Return (x, y) of the center of cell containing provided text 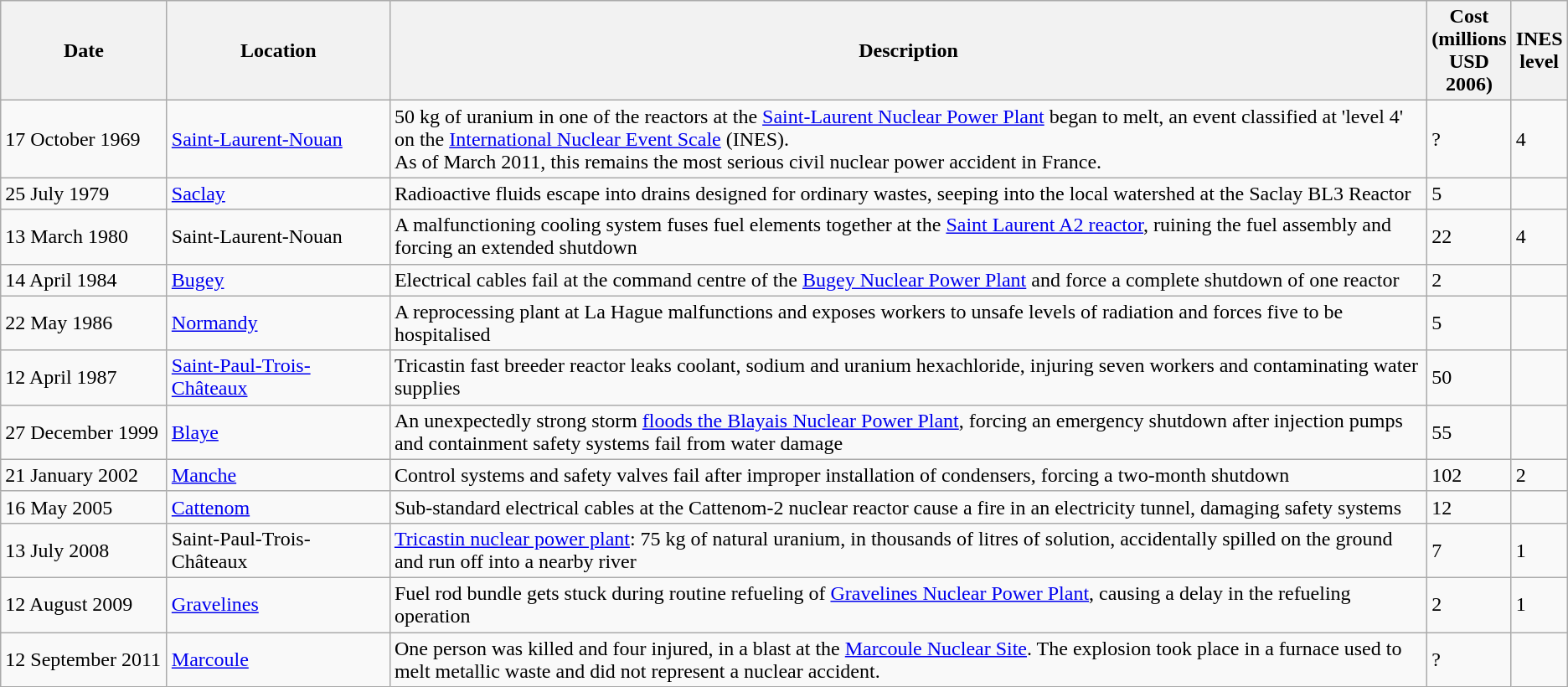
Location (278, 50)
Normandy (278, 323)
Bugey (278, 280)
Tricastin fast breeder reactor leaks coolant, sodium and uranium hexachloride, injuring seven workers and contaminating water supplies (908, 377)
102 (1469, 475)
22 (1469, 236)
14 April 1984 (84, 280)
A reprocessing plant at La Hague malfunctions and exposes workers to unsafe levels of radiation and forces five to be hospitalised (908, 323)
22 May 1986 (84, 323)
Description (908, 50)
Sub-standard electrical cables at the Cattenom-2 nuclear reactor cause a fire in an electricity tunnel, damaging safety systems (908, 507)
Cattenom (278, 507)
12 April 1987 (84, 377)
Electrical cables fail at the command centre of the Bugey Nuclear Power Plant and force a complete shutdown of one reactor (908, 280)
12 (1469, 507)
Date (84, 50)
Radioactive fluids escape into drains designed for ordinary wastes, seeping into the local watershed at the Saclay BL3 Reactor (908, 194)
12 September 2011 (84, 659)
21 January 2002 (84, 475)
27 December 1999 (84, 432)
Marcoule (278, 659)
25 July 1979 (84, 194)
Cost(millionsUSD2006) (1469, 50)
16 May 2005 (84, 507)
Blaye (278, 432)
Gravelines (278, 605)
Saclay (278, 194)
Manche (278, 475)
7 (1469, 550)
13 July 2008 (84, 550)
13 March 1980 (84, 236)
50 (1469, 377)
55 (1469, 432)
12 August 2009 (84, 605)
Fuel rod bundle gets stuck during routine refueling of Gravelines Nuclear Power Plant, causing a delay in the refueling operation (908, 605)
Control systems and safety valves fail after improper installation of condensers, forcing a two-month shutdown (908, 475)
INESlevel (1540, 50)
17 October 1969 (84, 139)
